Find where the given text appears and provide that cell's center as [X, Y] coordinate. 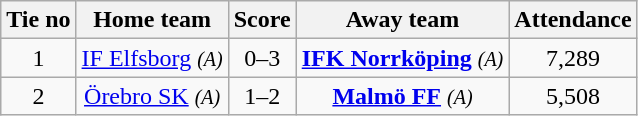
Away team [402, 20]
Malmö FF (A) [402, 96]
Örebro SK (A) [152, 96]
2 [38, 96]
7,289 [573, 58]
Tie no [38, 20]
IFK Norrköping (A) [402, 58]
1 [38, 58]
IF Elfsborg (A) [152, 58]
Attendance [573, 20]
1–2 [262, 96]
Home team [152, 20]
Score [262, 20]
0–3 [262, 58]
5,508 [573, 96]
